Search for the cell housing the specified text and yield its [X, Y] center coordinate. 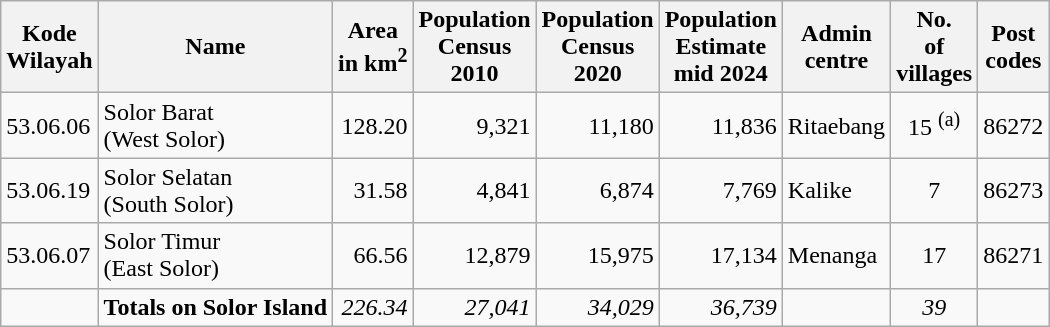
PopulationEstimatemid 2024 [720, 47]
7 [934, 190]
17,134 [720, 256]
53.06.19 [50, 190]
7,769 [720, 190]
PopulationCensus2020 [598, 47]
226.34 [373, 307]
11,180 [598, 126]
Ritaebang [836, 126]
Solor Barat (West Solor) [215, 126]
11,836 [720, 126]
66.56 [373, 256]
Postcodes [1014, 47]
4,841 [474, 190]
Area in km2 [373, 47]
Menanga [836, 256]
Admin centre [836, 47]
15 (a) [934, 126]
No.ofvillages [934, 47]
39 [934, 307]
36,739 [720, 307]
17 [934, 256]
34,029 [598, 307]
53.06.07 [50, 256]
12,879 [474, 256]
15,975 [598, 256]
Totals on Solor Island [215, 307]
Kode Wilayah [50, 47]
Solor Timur (East Solor) [215, 256]
86271 [1014, 256]
86272 [1014, 126]
6,874 [598, 190]
31.58 [373, 190]
Solor Selatan (South Solor) [215, 190]
Kalike [836, 190]
128.20 [373, 126]
9,321 [474, 126]
Name [215, 47]
53.06.06 [50, 126]
86273 [1014, 190]
PopulationCensus2010 [474, 47]
27,041 [474, 307]
